Scan for the cell matching the given text and deliver its [X, Y] coordinate at center. 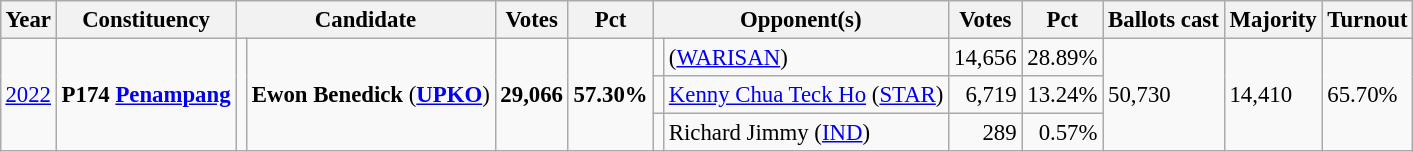
50,730 [1164, 94]
14,410 [1273, 94]
289 [986, 133]
0.57% [1062, 133]
Ballots cast [1164, 20]
Year [28, 20]
Opponent(s) [801, 20]
2022 [28, 94]
Ewon Benedick (UPKO) [370, 94]
P174 Penampang [146, 94]
Richard Jimmy (IND) [806, 133]
65.70% [1368, 94]
28.89% [1062, 57]
Majority [1273, 20]
Candidate [366, 20]
(WARISAN) [806, 57]
6,719 [986, 95]
13.24% [1062, 95]
Constituency [146, 20]
Turnout [1368, 20]
57.30% [610, 94]
29,066 [532, 94]
Kenny Chua Teck Ho (STAR) [806, 95]
14,656 [986, 57]
